Identify which cell holds the provided text, then report its (x, y) central coordinate. 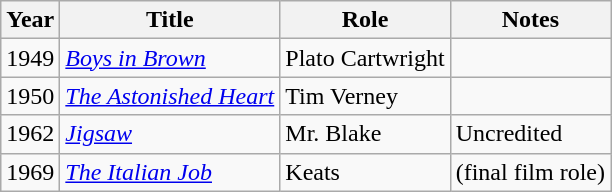
Uncredited (530, 134)
Jigsaw (170, 134)
1949 (30, 58)
Year (30, 20)
1950 (30, 96)
Boys in Brown (170, 58)
Tim Verney (365, 96)
1962 (30, 134)
The Italian Job (170, 172)
Keats (365, 172)
1969 (30, 172)
Title (170, 20)
Plato Cartwright (365, 58)
The Astonished Heart (170, 96)
(final film role) (530, 172)
Notes (530, 20)
Role (365, 20)
Mr. Blake (365, 134)
